Locate the cell with the specified text and output its (x, y) center coordinate. 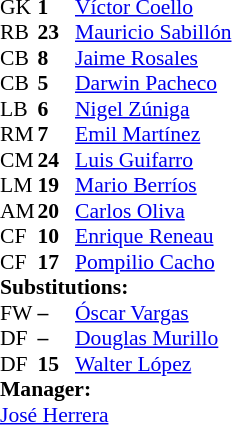
RM (19, 135)
FW (19, 313)
AM (19, 211)
Walter López (153, 364)
8 (57, 58)
Luis Guifarro (153, 160)
Manager: (116, 389)
LB (19, 109)
Emil Martínez (153, 135)
Nigel Zúniga (153, 109)
RB (19, 33)
LM (19, 185)
Mario Berríos (153, 185)
17 (57, 262)
24 (57, 160)
7 (57, 135)
5 (57, 83)
15 (57, 364)
6 (57, 109)
Substitutions: (116, 287)
23 (57, 33)
Óscar Vargas (153, 313)
Jaime Rosales (153, 58)
CM (19, 160)
Carlos Oliva (153, 211)
Douglas Murillo (153, 339)
10 (57, 237)
20 (57, 211)
Mauricio Sabillón (153, 33)
Enrique Reneau (153, 237)
19 (57, 185)
Pompilio Cacho (153, 262)
Darwin Pacheco (153, 83)
